Return [X, Y] of the center of cell containing provided text 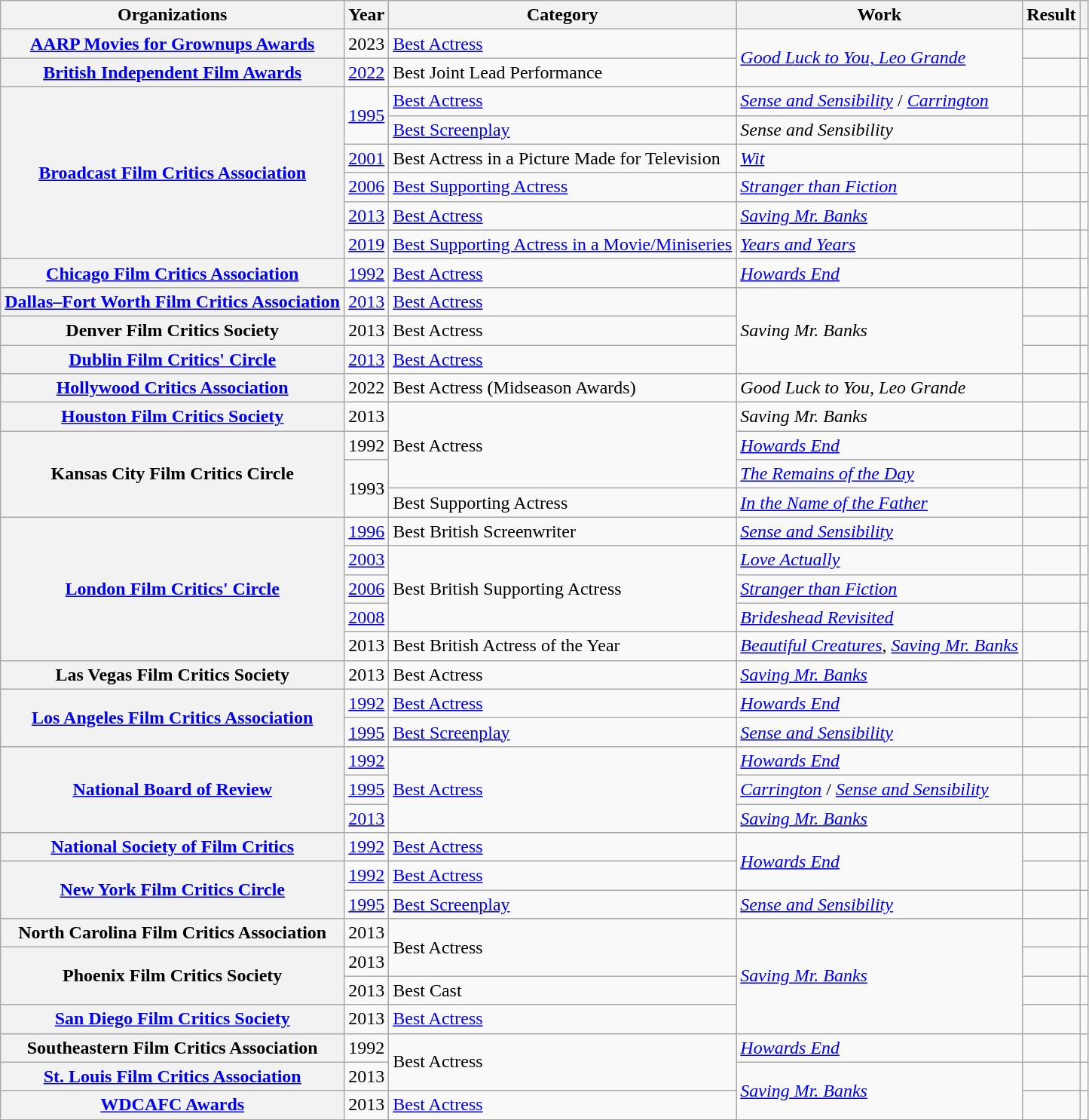
Best Actress (Midseason Awards) [562, 388]
Phoenix Film Critics Society [173, 976]
2019 [366, 244]
Year [366, 15]
Result [1051, 15]
Years and Years [879, 244]
Best British Screenwriter [562, 531]
Los Angeles Film Critics Association [173, 718]
Hollywood Critics Association [173, 388]
Chicago Film Critics Association [173, 273]
Best Supporting Actress in a Movie/Miniseries [562, 244]
Beautiful Creatures, Saving Mr. Banks [879, 646]
2008 [366, 617]
St. Louis Film Critics Association [173, 1076]
The Remains of the Day [879, 474]
2001 [366, 158]
Best British Actress of the Year [562, 646]
Sense and Sensibility / Carrington [879, 101]
In the Name of the Father [879, 503]
Love Actually [879, 560]
2023 [366, 44]
Organizations [173, 15]
Best Actress in a Picture Made for Television [562, 158]
1996 [366, 531]
Dublin Film Critics' Circle [173, 360]
Best Joint Lead Performance [562, 72]
AARP Movies for Grownups Awards [173, 44]
Kansas City Film Critics Circle [173, 474]
Houston Film Critics Society [173, 417]
Broadcast Film Critics Association [173, 173]
Work [879, 15]
Carrington / Sense and Sensibility [879, 789]
Best Cast [562, 990]
Best British Supporting Actress [562, 589]
2003 [366, 560]
Southeastern Film Critics Association [173, 1048]
British Independent Film Awards [173, 72]
Denver Film Critics Society [173, 330]
Las Vegas Film Critics Society [173, 675]
North Carolina Film Critics Association [173, 933]
San Diego Film Critics Society [173, 1019]
National Board of Review [173, 789]
New York Film Critics Circle [173, 890]
National Society of Film Critics [173, 847]
Wit [879, 158]
Category [562, 15]
London Film Critics' Circle [173, 589]
Brideshead Revisited [879, 617]
Dallas–Fort Worth Film Critics Association [173, 301]
1993 [366, 488]
WDCAFC Awards [173, 1105]
